Return the [X, Y] coordinate for the center point of the cell that contains the specified text.  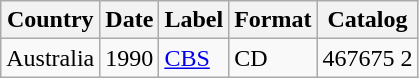
Label [194, 20]
Country [50, 20]
1990 [130, 58]
Catalog [368, 20]
Date [130, 20]
467675 2 [368, 58]
CD [273, 58]
CBS [194, 58]
Format [273, 20]
Australia [50, 58]
